Return (x, y) of the center of cell containing provided text 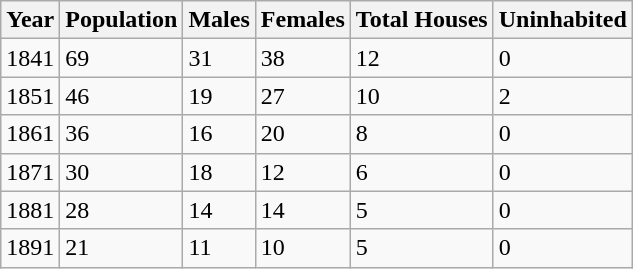
1871 (30, 172)
36 (122, 134)
1891 (30, 248)
46 (122, 96)
19 (219, 96)
Year (30, 20)
30 (122, 172)
8 (422, 134)
20 (302, 134)
21 (122, 248)
2 (562, 96)
28 (122, 210)
Population (122, 20)
Males (219, 20)
Females (302, 20)
38 (302, 58)
Uninhabited (562, 20)
16 (219, 134)
69 (122, 58)
11 (219, 248)
31 (219, 58)
1841 (30, 58)
Total Houses (422, 20)
27 (302, 96)
6 (422, 172)
1851 (30, 96)
18 (219, 172)
1861 (30, 134)
1881 (30, 210)
